Locate the cell with the specified text and output its (x, y) center coordinate. 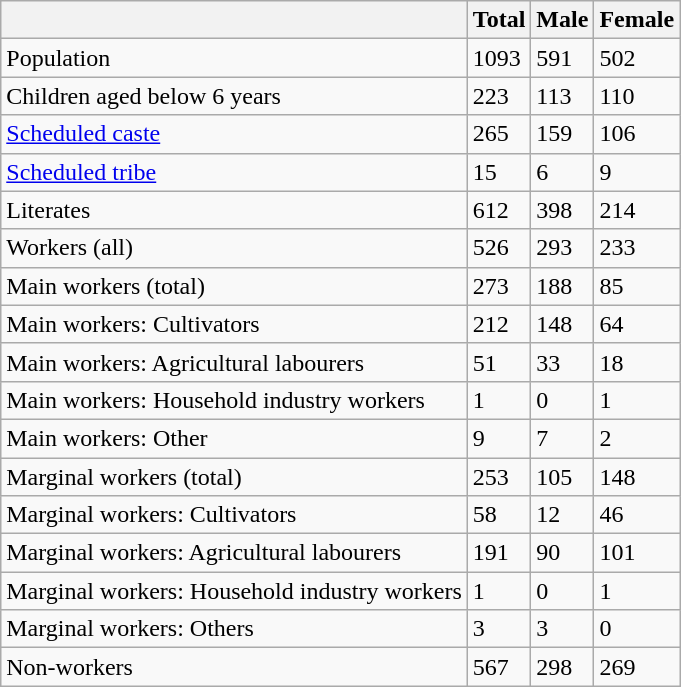
6 (562, 172)
Main workers: Cultivators (234, 324)
Non-workers (234, 667)
398 (562, 210)
Main workers: Other (234, 438)
Total (499, 20)
Main workers: Household industry workers (234, 400)
214 (637, 210)
Marginal workers: Household industry workers (234, 591)
12 (562, 515)
Scheduled caste (234, 134)
Scheduled tribe (234, 172)
58 (499, 515)
101 (637, 553)
1093 (499, 58)
Marginal workers (total) (234, 477)
191 (499, 553)
113 (562, 96)
Children aged below 6 years (234, 96)
33 (562, 362)
253 (499, 477)
159 (562, 134)
Workers (all) (234, 248)
Marginal workers: Cultivators (234, 515)
Main workers: Agricultural labourers (234, 362)
46 (637, 515)
Female (637, 20)
233 (637, 248)
212 (499, 324)
Population (234, 58)
269 (637, 667)
298 (562, 667)
Literates (234, 210)
15 (499, 172)
Male (562, 20)
51 (499, 362)
265 (499, 134)
Marginal workers: Agricultural labourers (234, 553)
64 (637, 324)
188 (562, 286)
85 (637, 286)
2 (637, 438)
223 (499, 96)
18 (637, 362)
526 (499, 248)
Main workers (total) (234, 286)
293 (562, 248)
612 (499, 210)
591 (562, 58)
106 (637, 134)
105 (562, 477)
Marginal workers: Others (234, 629)
567 (499, 667)
7 (562, 438)
502 (637, 58)
273 (499, 286)
110 (637, 96)
90 (562, 553)
